Provide the [X, Y] coordinate of the cell's center where the given text is located.  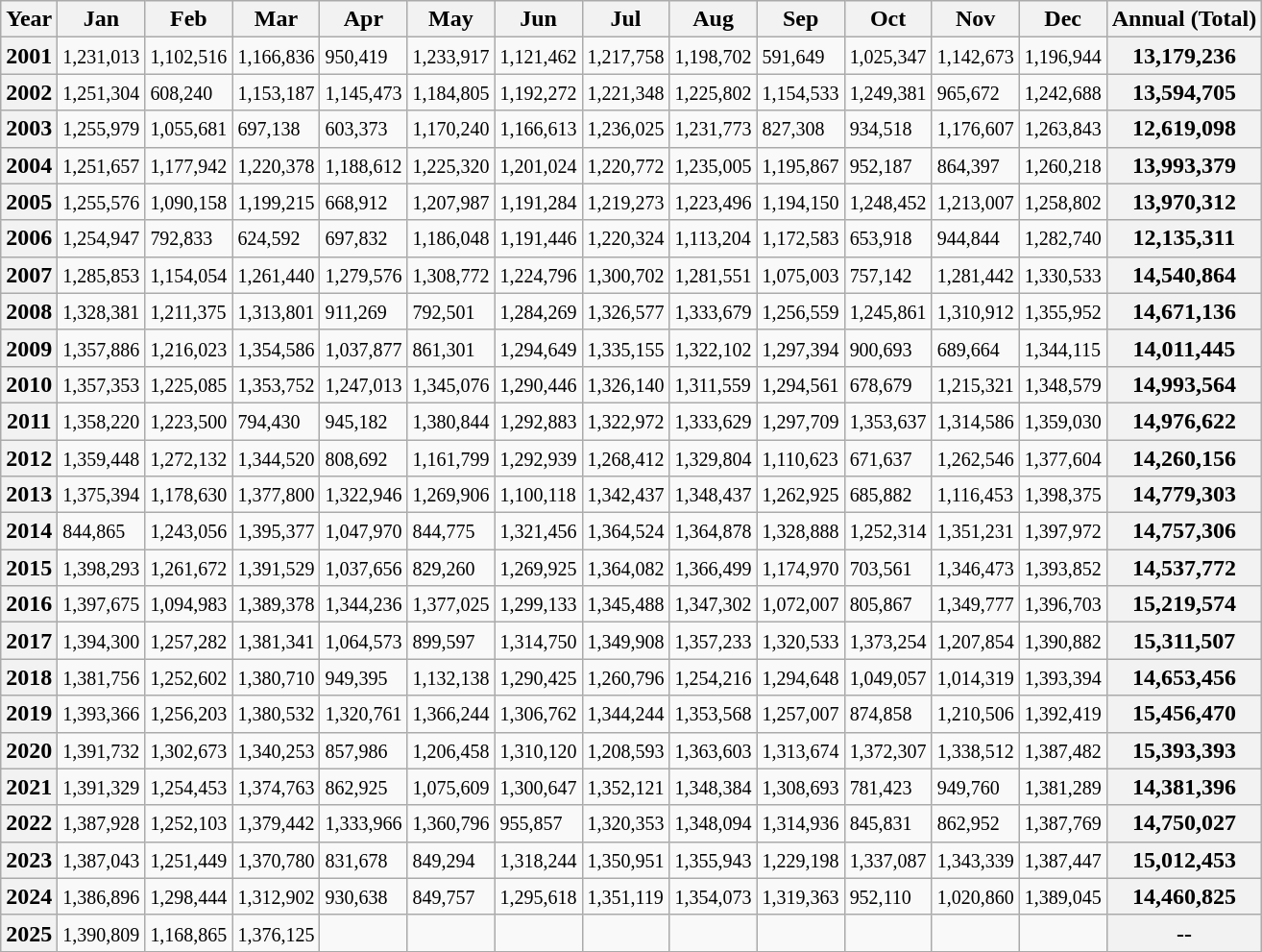
1,224,796 [538, 275]
808,692 [363, 458]
653,918 [887, 238]
2023 [29, 860]
1,381,341 [277, 641]
1,153,187 [277, 92]
1,207,987 [451, 202]
-- [1184, 933]
1,312,902 [277, 896]
1,254,216 [713, 677]
1,145,473 [363, 92]
1,294,648 [801, 677]
1,272,132 [188, 458]
1,337,087 [887, 860]
14,653,456 [1184, 677]
2001 [29, 56]
1,379,442 [277, 823]
1,281,551 [713, 275]
1,366,244 [451, 714]
1,328,381 [102, 311]
1,394,300 [102, 641]
1,396,703 [1062, 604]
934,518 [887, 129]
1,326,577 [626, 311]
1,188,612 [363, 165]
1,297,394 [801, 348]
1,243,056 [188, 531]
1,377,604 [1062, 458]
703,561 [887, 568]
1,201,024 [538, 165]
1,338,512 [976, 750]
1,306,762 [538, 714]
1,207,854 [976, 641]
1,313,801 [277, 311]
1,395,377 [277, 531]
1,380,532 [277, 714]
1,100,118 [538, 495]
14,537,772 [1184, 568]
1,235,005 [713, 165]
965,672 [976, 92]
1,269,906 [451, 495]
15,219,574 [1184, 604]
1,249,381 [887, 92]
862,925 [363, 787]
1,375,394 [102, 495]
952,110 [887, 896]
1,072,007 [801, 604]
1,132,138 [451, 677]
1,225,320 [451, 165]
2004 [29, 165]
1,256,203 [188, 714]
1,358,220 [102, 421]
1,333,629 [713, 421]
1,191,446 [538, 238]
1,263,843 [1062, 129]
1,354,073 [713, 896]
689,664 [976, 348]
1,352,121 [626, 787]
1,196,944 [1062, 56]
831,678 [363, 860]
1,254,453 [188, 787]
1,295,618 [538, 896]
955,857 [538, 823]
14,381,396 [1184, 787]
1,170,240 [451, 129]
1,172,583 [801, 238]
1,261,440 [277, 275]
1,391,529 [277, 568]
1,090,158 [188, 202]
1,251,449 [188, 860]
1,364,878 [713, 531]
1,355,943 [713, 860]
792,833 [188, 238]
1,391,732 [102, 750]
1,184,805 [451, 92]
14,671,136 [1184, 311]
2019 [29, 714]
1,340,253 [277, 750]
1,216,023 [188, 348]
1,177,942 [188, 165]
1,363,603 [713, 750]
Oct [887, 19]
1,373,254 [887, 641]
1,370,780 [277, 860]
1,233,917 [451, 56]
1,245,861 [887, 311]
678,679 [887, 384]
1,256,559 [801, 311]
1,248,452 [887, 202]
1,344,115 [1062, 348]
1,319,363 [801, 896]
1,037,877 [363, 348]
1,257,282 [188, 641]
949,395 [363, 677]
2008 [29, 311]
829,260 [451, 568]
844,775 [451, 531]
2013 [29, 495]
792,501 [451, 311]
1,345,488 [626, 604]
949,760 [976, 787]
1,292,883 [538, 421]
1,322,946 [363, 495]
1,220,324 [626, 238]
2003 [29, 129]
1,121,462 [538, 56]
Apr [363, 19]
2009 [29, 348]
1,166,613 [538, 129]
1,359,030 [1062, 421]
1,211,375 [188, 311]
Jun [538, 19]
2014 [29, 531]
1,345,076 [451, 384]
14,779,303 [1184, 495]
2025 [29, 933]
1,386,896 [102, 896]
945,182 [363, 421]
Annual (Total) [1184, 19]
1,347,302 [713, 604]
1,166,836 [277, 56]
1,220,772 [626, 165]
1,376,125 [277, 933]
1,391,329 [102, 787]
1,390,882 [1062, 641]
1,300,647 [538, 787]
1,313,674 [801, 750]
1,206,458 [451, 750]
1,310,120 [538, 750]
1,353,568 [713, 714]
1,320,353 [626, 823]
1,344,236 [363, 604]
1,398,293 [102, 568]
1,231,773 [713, 129]
874,858 [887, 714]
1,229,198 [801, 860]
1,300,702 [626, 275]
668,912 [363, 202]
1,314,750 [538, 641]
861,301 [451, 348]
Sep [801, 19]
13,993,379 [1184, 165]
Jul [626, 19]
1,251,657 [102, 165]
2011 [29, 421]
1,284,269 [538, 311]
1,269,925 [538, 568]
1,290,425 [538, 677]
1,387,447 [1062, 860]
1,260,218 [1062, 165]
1,348,094 [713, 823]
1,348,579 [1062, 384]
1,195,867 [801, 165]
1,281,442 [976, 275]
Nov [976, 19]
1,389,378 [277, 604]
1,390,809 [102, 933]
1,217,758 [626, 56]
1,285,853 [102, 275]
1,290,446 [538, 384]
1,215,321 [976, 384]
1,251,304 [102, 92]
Aug [713, 19]
1,335,155 [626, 348]
2017 [29, 641]
2022 [29, 823]
1,247,013 [363, 384]
Dec [1062, 19]
1,381,289 [1062, 787]
1,353,637 [887, 421]
697,138 [277, 129]
1,357,886 [102, 348]
608,240 [188, 92]
14,260,156 [1184, 458]
1,342,437 [626, 495]
1,381,756 [102, 677]
1,219,273 [626, 202]
1,397,972 [1062, 531]
1,353,752 [277, 384]
1,389,045 [1062, 896]
1,192,272 [538, 92]
1,198,702 [713, 56]
1,393,366 [102, 714]
685,882 [887, 495]
14,540,864 [1184, 275]
1,279,576 [363, 275]
1,357,233 [713, 641]
14,976,622 [1184, 421]
2012 [29, 458]
1,102,516 [188, 56]
1,255,979 [102, 129]
1,161,799 [451, 458]
2010 [29, 384]
1,349,777 [976, 604]
1,242,688 [1062, 92]
1,094,983 [188, 604]
1,225,802 [713, 92]
15,393,393 [1184, 750]
1,225,085 [188, 384]
1,210,506 [976, 714]
1,116,453 [976, 495]
1,110,623 [801, 458]
2024 [29, 896]
1,260,796 [626, 677]
14,757,306 [1184, 531]
757,142 [887, 275]
1,186,048 [451, 238]
1,364,082 [626, 568]
591,649 [801, 56]
1,392,419 [1062, 714]
1,328,888 [801, 531]
1,268,412 [626, 458]
930,638 [363, 896]
1,220,378 [277, 165]
2018 [29, 677]
14,750,027 [1184, 823]
1,199,215 [277, 202]
13,970,312 [1184, 202]
1,075,609 [451, 787]
864,397 [976, 165]
May [451, 19]
1,360,796 [451, 823]
1,262,546 [976, 458]
15,456,470 [1184, 714]
1,294,561 [801, 384]
Jan [102, 19]
2015 [29, 568]
2002 [29, 92]
1,372,307 [887, 750]
Year [29, 19]
1,252,314 [887, 531]
1,191,284 [538, 202]
2007 [29, 275]
794,430 [277, 421]
1,298,444 [188, 896]
Mar [277, 19]
1,314,586 [976, 421]
1,374,763 [277, 787]
1,223,500 [188, 421]
697,832 [363, 238]
1,297,709 [801, 421]
1,075,003 [801, 275]
1,194,150 [801, 202]
900,693 [887, 348]
1,261,672 [188, 568]
1,252,602 [188, 677]
1,380,844 [451, 421]
1,299,133 [538, 604]
1,055,681 [188, 129]
1,393,852 [1062, 568]
1,351,119 [626, 896]
911,269 [363, 311]
14,011,445 [1184, 348]
950,419 [363, 56]
1,252,103 [188, 823]
1,254,947 [102, 238]
1,344,244 [626, 714]
1,359,448 [102, 458]
1,257,007 [801, 714]
1,113,204 [713, 238]
1,223,496 [713, 202]
Feb [188, 19]
1,064,573 [363, 641]
1,168,865 [188, 933]
1,154,533 [801, 92]
1,333,966 [363, 823]
845,831 [887, 823]
1,377,800 [277, 495]
14,460,825 [1184, 896]
1,357,353 [102, 384]
1,364,524 [626, 531]
2006 [29, 238]
1,333,679 [713, 311]
862,952 [976, 823]
827,308 [801, 129]
1,014,319 [976, 677]
15,311,507 [1184, 641]
1,344,520 [277, 458]
603,373 [363, 129]
1,348,384 [713, 787]
1,387,043 [102, 860]
1,398,375 [1062, 495]
1,282,740 [1062, 238]
1,377,025 [451, 604]
1,348,437 [713, 495]
1,311,559 [713, 384]
1,208,593 [626, 750]
1,397,675 [102, 604]
1,310,912 [976, 311]
1,314,936 [801, 823]
1,355,952 [1062, 311]
1,321,456 [538, 531]
1,320,761 [363, 714]
2016 [29, 604]
1,350,951 [626, 860]
1,231,013 [102, 56]
1,343,339 [976, 860]
1,255,576 [102, 202]
1,176,607 [976, 129]
1,351,231 [976, 531]
2020 [29, 750]
1,025,347 [887, 56]
624,592 [277, 238]
1,322,972 [626, 421]
13,179,236 [1184, 56]
1,387,769 [1062, 823]
15,012,453 [1184, 860]
12,135,311 [1184, 238]
1,037,656 [363, 568]
1,329,804 [713, 458]
1,322,102 [713, 348]
1,308,772 [451, 275]
12,619,098 [1184, 129]
844,865 [102, 531]
952,187 [887, 165]
1,320,533 [801, 641]
899,597 [451, 641]
1,262,925 [801, 495]
849,294 [451, 860]
1,213,007 [976, 202]
14,993,564 [1184, 384]
1,326,140 [626, 384]
1,221,348 [626, 92]
2021 [29, 787]
1,292,939 [538, 458]
1,346,473 [976, 568]
1,387,482 [1062, 750]
849,757 [451, 896]
805,867 [887, 604]
1,380,710 [277, 677]
1,354,586 [277, 348]
857,986 [363, 750]
1,308,693 [801, 787]
2005 [29, 202]
1,318,244 [538, 860]
13,594,705 [1184, 92]
1,020,860 [976, 896]
1,142,673 [976, 56]
944,844 [976, 238]
1,294,649 [538, 348]
1,174,970 [801, 568]
1,302,673 [188, 750]
1,154,054 [188, 275]
1,047,970 [363, 531]
1,387,928 [102, 823]
1,393,394 [1062, 677]
671,637 [887, 458]
1,236,025 [626, 129]
781,423 [887, 787]
1,049,057 [887, 677]
1,178,630 [188, 495]
1,258,802 [1062, 202]
1,366,499 [713, 568]
1,330,533 [1062, 275]
1,349,908 [626, 641]
